Scan for the cell matching the given text and deliver its [x, y] coordinate at center. 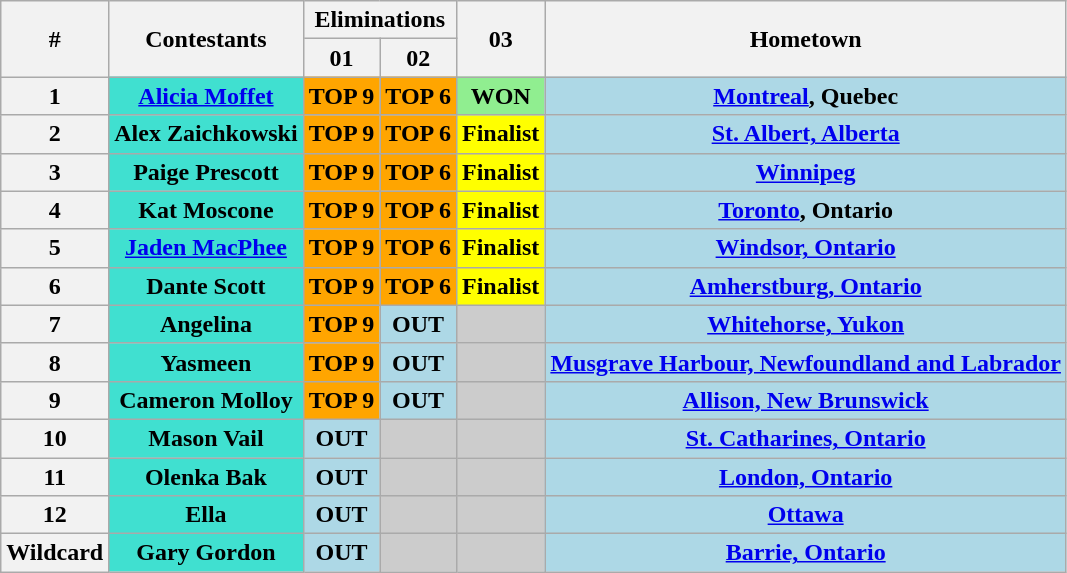
London, Ontario [806, 477]
Amherstburg, Ontario [806, 286]
Jaden MacPhee [206, 248]
4 [55, 210]
11 [55, 477]
Windsor, Ontario [806, 248]
Alicia Moffet [206, 96]
Angelina [206, 324]
Kat Moscone [206, 210]
Wildcard [55, 553]
2 [55, 134]
Yasmeen [206, 362]
10 [55, 438]
9 [55, 400]
Dante Scott [206, 286]
Winnipeg [806, 172]
Alex Zaichkowski [206, 134]
Cameron Molloy [206, 400]
8 [55, 362]
Contestants [206, 39]
01 [342, 58]
Paige Prescott [206, 172]
Gary Gordon [206, 553]
6 [55, 286]
Mason Vail [206, 438]
# [55, 39]
03 [500, 39]
Hometown [806, 39]
1 [55, 96]
Musgrave Harbour, Newfoundland and Labrador [806, 362]
12 [55, 515]
Allison, New Brunswick [806, 400]
St. Albert, Alberta [806, 134]
02 [418, 58]
Whitehorse, Yukon [806, 324]
5 [55, 248]
Ottawa [806, 515]
7 [55, 324]
WON [500, 96]
Eliminations [380, 20]
3 [55, 172]
Toronto, Ontario [806, 210]
Olenka Bak [206, 477]
Barrie, Ontario [806, 553]
Ella [206, 515]
Montreal, Quebec [806, 96]
St. Catharines, Ontario [806, 438]
